Capture the cell that displays the provided text and extract its [X, Y] central coordinate. 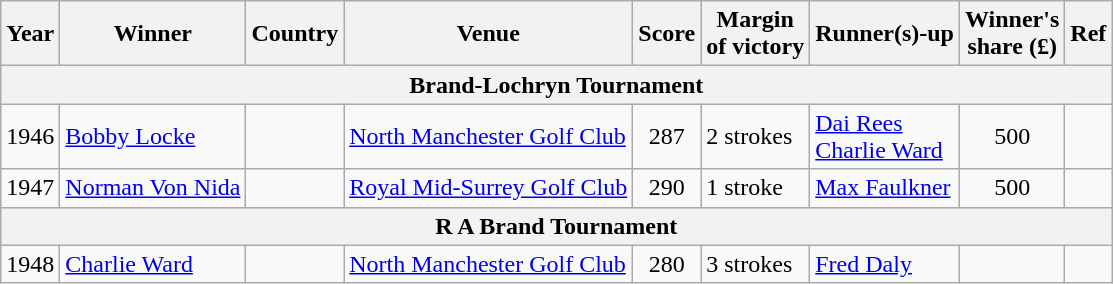
287 [667, 136]
Brand-Lochryn Tournament [556, 85]
Venue [488, 34]
280 [667, 264]
Ref [1088, 34]
3 strokes [756, 264]
Max Faulkner [885, 188]
Dai Rees Charlie Ward [885, 136]
1947 [30, 188]
Bobby Locke [153, 136]
Winner'sshare (£) [1012, 34]
Year [30, 34]
1 stroke [756, 188]
Runner(s)-up [885, 34]
2 strokes [756, 136]
Charlie Ward [153, 264]
Score [667, 34]
Royal Mid-Surrey Golf Club [488, 188]
1946 [30, 136]
R A Brand Tournament [556, 226]
290 [667, 188]
Winner [153, 34]
1948 [30, 264]
Norman Von Nida [153, 188]
Country [295, 34]
Marginof victory [756, 34]
Fred Daly [885, 264]
